Search for the cell housing the specified text and yield its (x, y) center coordinate. 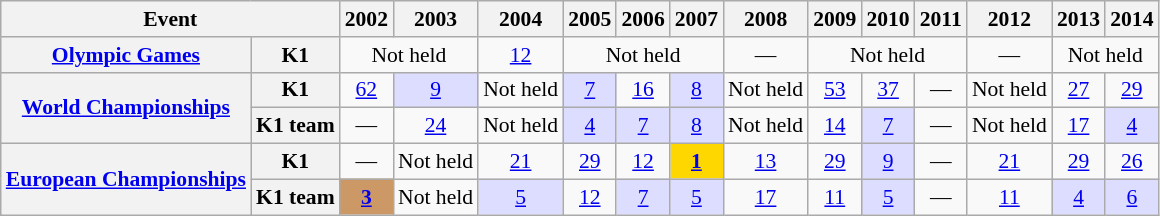
2008 (766, 19)
3 (366, 197)
2013 (1078, 19)
16 (642, 90)
European Championships (126, 180)
2005 (590, 19)
2003 (436, 19)
2014 (1132, 19)
37 (888, 90)
27 (1078, 90)
24 (436, 126)
62 (366, 90)
14 (834, 126)
2002 (366, 19)
26 (1132, 162)
World Championships (126, 108)
1 (696, 162)
2009 (834, 19)
2007 (696, 19)
13 (766, 162)
2012 (1010, 19)
2011 (941, 19)
53 (834, 90)
2006 (642, 19)
6 (1132, 197)
2010 (888, 19)
Olympic Games (126, 55)
Event (170, 19)
2004 (520, 19)
